For the text-containing cell, return its midpoint in (X, Y) coordinate format. 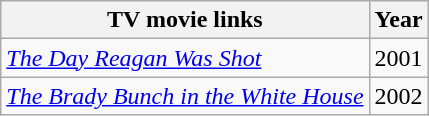
The Brady Bunch in the White House (185, 96)
2001 (398, 58)
2002 (398, 96)
The Day Reagan Was Shot (185, 58)
Year (398, 20)
TV movie links (185, 20)
